Output the (X, Y) coordinate of the center of the cell containing the given text.  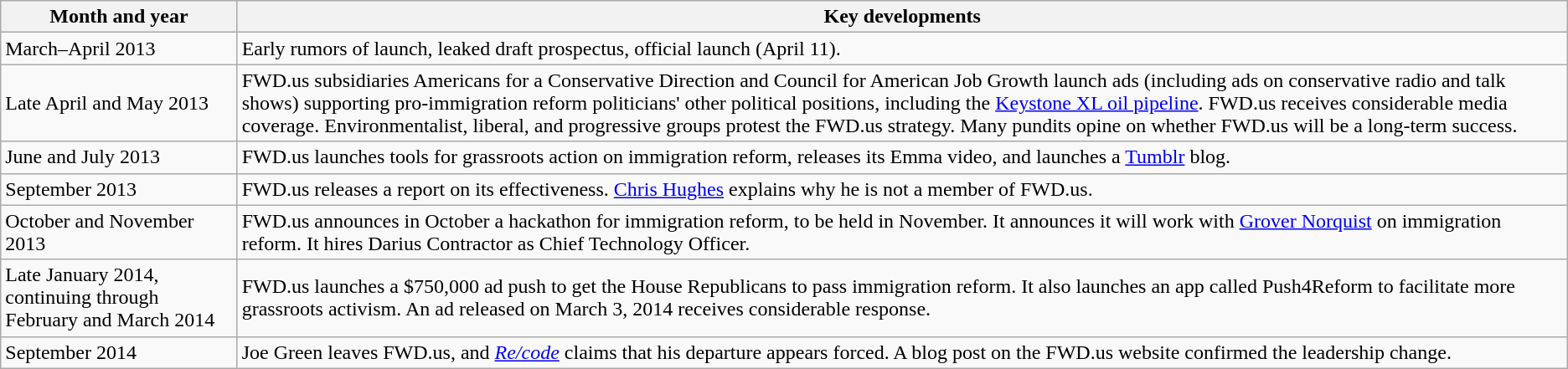
FWD.us launches tools for grassroots action on immigration reform, releases its Emma video, and launches a Tumblr blog. (902, 157)
Joe Green leaves FWD.us, and Re/code claims that his departure appears forced. A blog post on the FWD.us website confirmed the leadership change. (902, 352)
March–April 2013 (119, 49)
September 2013 (119, 189)
Key developments (902, 17)
September 2014 (119, 352)
Late April and May 2013 (119, 103)
FWD.us releases a report on its effectiveness. Chris Hughes explains why he is not a member of FWD.us. (902, 189)
October and November 2013 (119, 233)
Late January 2014, continuing through February and March 2014 (119, 298)
Early rumors of launch, leaked draft prospectus, official launch (April 11). (902, 49)
Month and year (119, 17)
June and July 2013 (119, 157)
